Extract the (x, y) coordinate from the center of the cell holding the provided text.  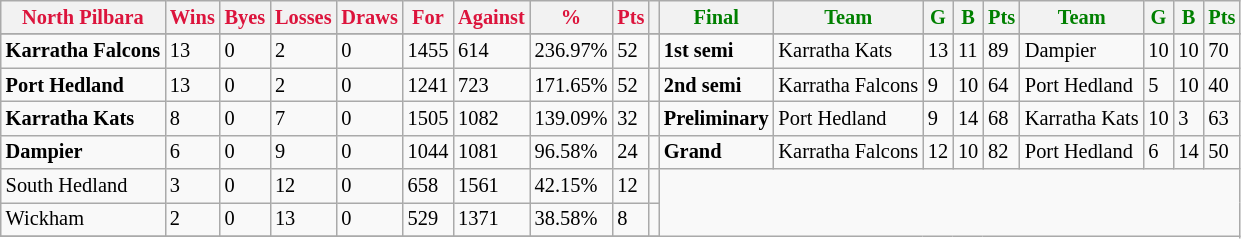
139.09% (572, 118)
Final (716, 17)
1241 (428, 85)
50 (1222, 152)
723 (492, 85)
1st semi (716, 51)
Draws (369, 17)
Wins (192, 17)
236.97% (572, 51)
7 (303, 118)
1455 (428, 51)
658 (428, 186)
South Hedland (83, 186)
32 (630, 118)
Wickham (83, 219)
24 (630, 152)
Preliminary (716, 118)
614 (492, 51)
1081 (492, 152)
1044 (428, 152)
% (572, 17)
171.65% (572, 85)
Against (492, 17)
96.58% (572, 152)
Grand (716, 152)
1505 (428, 118)
North Pilbara (83, 17)
68 (1002, 118)
63 (1222, 118)
82 (1002, 152)
42.15% (572, 186)
1371 (492, 219)
2nd semi (716, 85)
Byes (245, 17)
For (428, 17)
64 (1002, 85)
Losses (303, 17)
5 (1158, 85)
70 (1222, 51)
89 (1002, 51)
40 (1222, 85)
38.58% (572, 219)
11 (968, 51)
529 (428, 219)
1082 (492, 118)
1561 (492, 186)
